For the text-containing cell, return its midpoint in [X, Y] coordinate format. 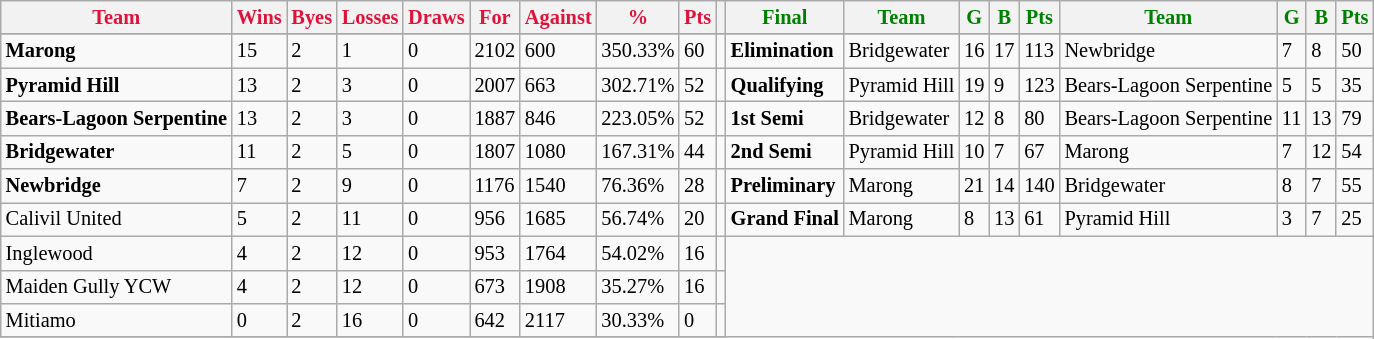
350.33% [638, 51]
2117 [558, 320]
For [495, 17]
60 [698, 51]
19 [974, 85]
55 [1354, 186]
54 [1354, 152]
Byes [311, 17]
Final [785, 17]
61 [1039, 219]
1685 [558, 219]
10 [974, 152]
76.36% [638, 186]
Grand Final [785, 219]
223.05% [638, 118]
1st Semi [785, 118]
167.31% [638, 152]
113 [1039, 51]
% [638, 17]
1176 [495, 186]
30.33% [638, 320]
642 [495, 320]
28 [698, 186]
54.02% [638, 253]
1080 [558, 152]
Elimination [785, 51]
123 [1039, 85]
1764 [558, 253]
2102 [495, 51]
Inglewood [116, 253]
673 [495, 287]
Preliminary [785, 186]
1 [370, 51]
846 [558, 118]
953 [495, 253]
663 [558, 85]
302.71% [638, 85]
1540 [558, 186]
21 [974, 186]
Draws [436, 17]
956 [495, 219]
Maiden Gully YCW [116, 287]
17 [1004, 51]
25 [1354, 219]
44 [698, 152]
1807 [495, 152]
600 [558, 51]
Against [558, 17]
56.74% [638, 219]
1887 [495, 118]
80 [1039, 118]
140 [1039, 186]
1908 [558, 287]
67 [1039, 152]
15 [260, 51]
Qualifying [785, 85]
20 [698, 219]
50 [1354, 51]
Calivil United [116, 219]
Losses [370, 17]
35.27% [638, 287]
Wins [260, 17]
2007 [495, 85]
Mitiamo [116, 320]
14 [1004, 186]
35 [1354, 85]
2nd Semi [785, 152]
79 [1354, 118]
